Capture the cell that displays the provided text and extract its (X, Y) central coordinate. 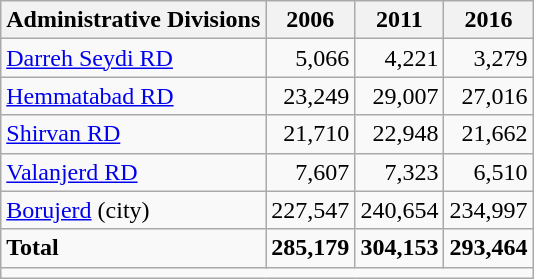
Borujerd (city) (134, 210)
304,153 (400, 248)
293,464 (488, 248)
5,066 (310, 58)
285,179 (310, 248)
29,007 (400, 96)
22,948 (400, 134)
21,710 (310, 134)
23,249 (310, 96)
2016 (488, 20)
2006 (310, 20)
21,662 (488, 134)
Total (134, 248)
240,654 (400, 210)
6,510 (488, 172)
2011 (400, 20)
Valanjerd RD (134, 172)
7,323 (400, 172)
27,016 (488, 96)
Hemmatabad RD (134, 96)
4,221 (400, 58)
Administrative Divisions (134, 20)
Darreh Seydi RD (134, 58)
Shirvan RD (134, 134)
3,279 (488, 58)
227,547 (310, 210)
7,607 (310, 172)
234,997 (488, 210)
